Detect which cell encompasses the target text, then output its (X, Y) center coordinate. 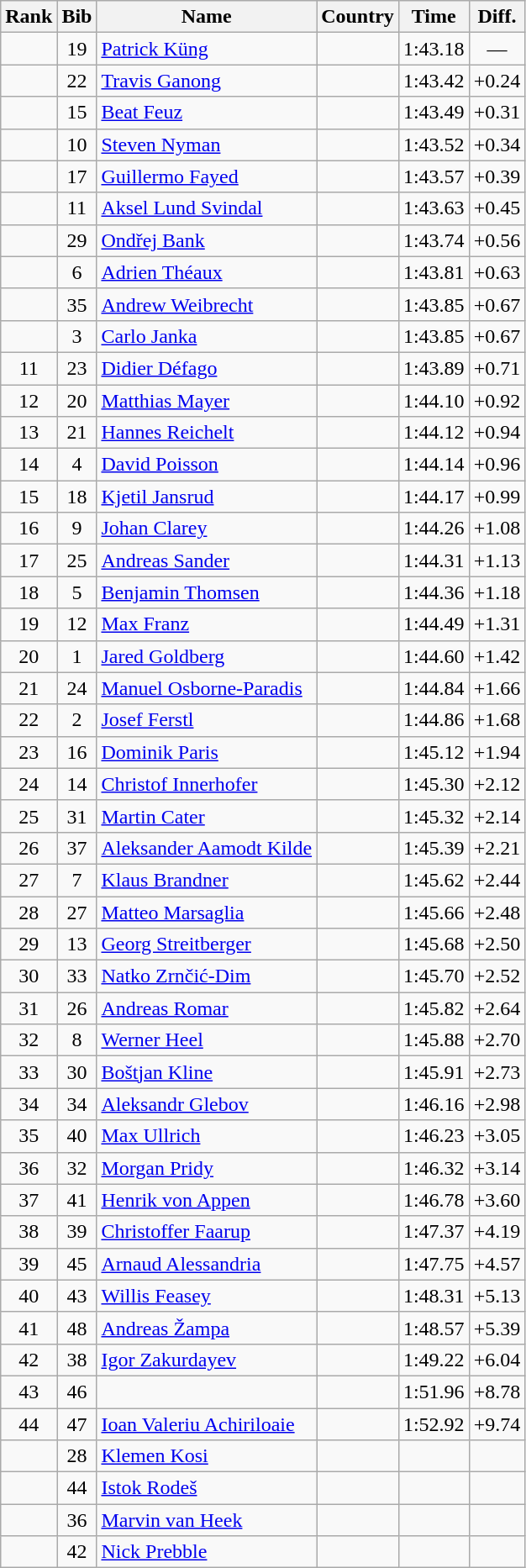
+9.74 (497, 1424)
1:44.10 (434, 401)
1:43.52 (434, 145)
1:43.81 (434, 272)
+0.56 (497, 240)
1:44.14 (434, 465)
1:46.16 (434, 1104)
+2.48 (497, 912)
+1.68 (497, 720)
Natko Zrnčić-Dim (207, 976)
Adrien Théaux (207, 272)
Carlo Janka (207, 336)
Time (434, 17)
Andreas Sander (207, 560)
Max Franz (207, 624)
1:45.62 (434, 880)
1:44.31 (434, 560)
1:43.57 (434, 176)
+4.57 (497, 1264)
+2.73 (497, 1072)
Dominik Paris (207, 752)
Ioan Valeriu Achiriloaie (207, 1424)
45 (77, 1264)
Travis Ganong (207, 81)
1:45.66 (434, 912)
1:49.22 (434, 1360)
Benjamin Thomsen (207, 592)
47 (77, 1424)
Kjetil Jansrud (207, 497)
Ondřej Bank (207, 240)
1:44.84 (434, 688)
Bib (77, 17)
48 (77, 1328)
Werner Heel (207, 1040)
Andreas Romar (207, 1008)
Henrik von Appen (207, 1200)
+2.21 (497, 848)
Martin Cater (207, 816)
1:43.18 (434, 49)
Hannes Reichelt (207, 433)
9 (77, 529)
1:48.57 (434, 1328)
Beat Feuz (207, 113)
+1.31 (497, 624)
1:43.89 (434, 368)
Josef Ferstl (207, 720)
— (497, 49)
1:44.36 (434, 592)
+2.14 (497, 816)
1:52.92 (434, 1424)
1:44.26 (434, 529)
1:43.49 (434, 113)
1:45.91 (434, 1072)
1:44.17 (434, 497)
Klaus Brandner (207, 880)
+2.12 (497, 784)
Aleksandr Glebov (207, 1104)
1 (77, 656)
+5.39 (497, 1328)
Jared Goldberg (207, 656)
+1.94 (497, 752)
10 (77, 145)
+0.45 (497, 208)
1:47.75 (434, 1264)
+2.50 (497, 944)
Manuel Osborne-Paradis (207, 688)
8 (77, 1040)
+0.63 (497, 272)
Rank (29, 17)
1:45.88 (434, 1040)
6 (77, 272)
1:44.12 (434, 433)
Christoffer Faarup (207, 1232)
+1.13 (497, 560)
Marvin van Heek (207, 1520)
1:45.39 (434, 848)
Guillermo Fayed (207, 176)
+0.34 (497, 145)
Aksel Lund Svindal (207, 208)
+0.24 (497, 81)
Klemen Kosi (207, 1456)
Patrick Küng (207, 49)
+0.96 (497, 465)
1:44.86 (434, 720)
+5.13 (497, 1296)
+1.66 (497, 688)
1:43.42 (434, 81)
1:45.30 (434, 784)
Istok Rodeš (207, 1488)
Nick Prebble (207, 1552)
+1.08 (497, 529)
+0.92 (497, 401)
Boštjan Kline (207, 1072)
1:51.96 (434, 1392)
Didier Défago (207, 368)
+0.94 (497, 433)
1:46.78 (434, 1200)
+2.98 (497, 1104)
Name (207, 17)
Steven Nyman (207, 145)
1:43.74 (434, 240)
+3.14 (497, 1168)
1:46.23 (434, 1136)
+8.78 (497, 1392)
+2.64 (497, 1008)
+3.05 (497, 1136)
1:45.68 (434, 944)
Andreas Žampa (207, 1328)
7 (77, 880)
1:45.82 (434, 1008)
1:45.70 (434, 976)
Arnaud Alessandria (207, 1264)
Georg Streitberger (207, 944)
1:43.63 (434, 208)
Igor Zakurdayev (207, 1360)
3 (77, 336)
+3.60 (497, 1200)
2 (77, 720)
Matteo Marsaglia (207, 912)
1:45.12 (434, 752)
Matthias Mayer (207, 401)
Christof Innerhofer (207, 784)
+2.70 (497, 1040)
1:47.37 (434, 1232)
1:46.32 (434, 1168)
+0.39 (497, 176)
Diff. (497, 17)
1:44.60 (434, 656)
Morgan Pridy (207, 1168)
46 (77, 1392)
David Poisson (207, 465)
Johan Clarey (207, 529)
Aleksander Aamodt Kilde (207, 848)
4 (77, 465)
Andrew Weibrecht (207, 304)
+1.18 (497, 592)
1:44.49 (434, 624)
+0.31 (497, 113)
+2.52 (497, 976)
+0.99 (497, 497)
+2.44 (497, 880)
1:48.31 (434, 1296)
+4.19 (497, 1232)
Willis Feasey (207, 1296)
1:45.32 (434, 816)
Country (358, 17)
Max Ullrich (207, 1136)
+1.42 (497, 656)
+0.71 (497, 368)
5 (77, 592)
+6.04 (497, 1360)
